Capture the cell that displays the provided text and extract its (X, Y) central coordinate. 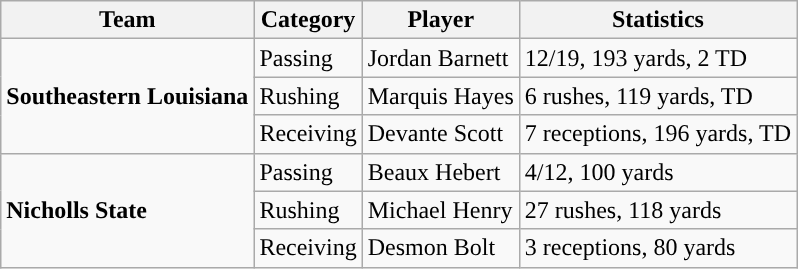
Beaux Hebert (440, 172)
3 receptions, 80 yards (658, 248)
Marquis Hayes (440, 96)
Michael Henry (440, 210)
12/19, 193 yards, 2 TD (658, 58)
27 rushes, 118 yards (658, 210)
Devante Scott (440, 134)
Jordan Barnett (440, 58)
Nicholls State (128, 210)
Player (440, 20)
Southeastern Louisiana (128, 96)
7 receptions, 196 yards, TD (658, 134)
Category (308, 20)
Statistics (658, 20)
Desmon Bolt (440, 248)
4/12, 100 yards (658, 172)
6 rushes, 119 yards, TD (658, 96)
Team (128, 20)
